Extract the [x, y] coordinate from the center of the cell holding the provided text.  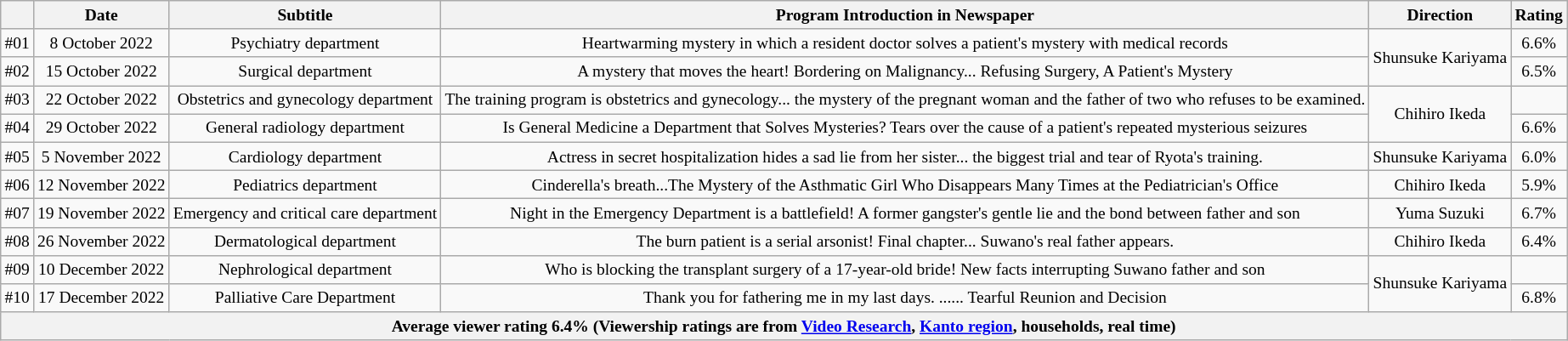
Subtitle [305, 15]
26 November 2022 [101, 242]
#04 [17, 128]
Who is blocking the transplant surgery of a 17-year-old bride! New facts interrupting Suwano father and son [905, 269]
12 November 2022 [101, 184]
Is General Medicine a Department that Solves Mysteries? Tears over the cause of a patient's repeated mysterious seizures [905, 128]
A mystery that moves the heart! Bordering on Malignancy... Refusing Surgery, A Patient's Mystery [905, 71]
6.7% [1539, 213]
22 October 2022 [101, 100]
5.9% [1539, 184]
Psychiatry department [305, 43]
Palliative Care Department [305, 298]
6.4% [1539, 242]
5 November 2022 [101, 156]
Program Introduction in Newspaper [905, 15]
19 November 2022 [101, 213]
Heartwarming mystery in which a resident doctor solves a patient's mystery with medical records [905, 43]
17 December 2022 [101, 298]
Average viewer rating 6.4% (Viewership ratings are from Video Research, Kanto region, households, real time) [784, 327]
8 October 2022 [101, 43]
#03 [17, 100]
29 October 2022 [101, 128]
15 October 2022 [101, 71]
Actress in secret hospitalization hides a sad lie from her sister... the biggest trial and tear of Ryota's training. [905, 156]
6.0% [1539, 156]
Rating [1539, 15]
Night in the Emergency Department is a battlefield! A former gangster's gentle lie and the bond between father and son [905, 213]
Surgical department [305, 71]
#09 [17, 269]
#10 [17, 298]
Cinderella's breath...The Mystery of the Asthmatic Girl Who Disappears Many Times at the Pediatrician's Office [905, 184]
#06 [17, 184]
#05 [17, 156]
The burn patient is a serial arsonist! Final chapter... Suwano's real father appears. [905, 242]
The training program is obstetrics and gynecology... the mystery of the pregnant woman and the father of two who refuses to be examined. [905, 100]
10 December 2022 [101, 269]
Date [101, 15]
Dermatological department [305, 242]
#08 [17, 242]
6.5% [1539, 71]
Yuma Suzuki [1440, 213]
Pediatrics department [305, 184]
Obstetrics and gynecology department [305, 100]
Cardiology department [305, 156]
Nephrological department [305, 269]
#07 [17, 213]
6.8% [1539, 298]
Emergency and critical care department [305, 213]
#02 [17, 71]
Thank you for fathering me in my last days. ...... Tearful Reunion and Decision [905, 298]
Direction [1440, 15]
General radiology department [305, 128]
#01 [17, 43]
